Identify which cell holds the provided text, then report its (x, y) central coordinate. 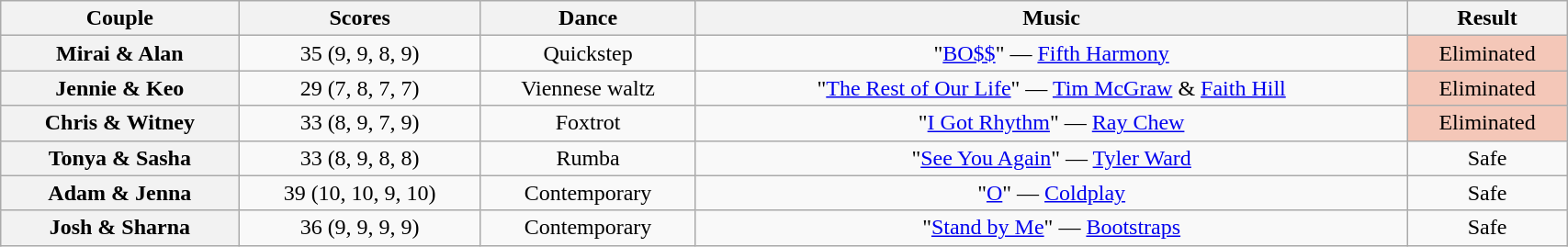
Chris & Witney (119, 123)
Viennese waltz (588, 88)
29 (7, 8, 7, 7) (360, 88)
"Stand by Me" — Bootstraps (1052, 228)
Tonya & Sasha (119, 158)
Foxtrot (588, 123)
Music (1052, 18)
"BO$$" — Fifth Harmony (1052, 53)
"See You Again" — Tyler Ward (1052, 158)
"The Rest of Our Life" — Tim McGraw & Faith Hill (1052, 88)
"I Got Rhythm" — Ray Chew (1052, 123)
Couple (119, 18)
Rumba (588, 158)
Jennie & Keo (119, 88)
39 (10, 10, 9, 10) (360, 193)
Scores (360, 18)
33 (8, 9, 7, 9) (360, 123)
Adam & Jenna (119, 193)
Dance (588, 18)
35 (9, 9, 8, 9) (360, 53)
36 (9, 9, 9, 9) (360, 228)
Josh & Sharna (119, 228)
"O" — Coldplay (1052, 193)
Mirai & Alan (119, 53)
33 (8, 9, 8, 8) (360, 158)
Quickstep (588, 53)
Result (1486, 18)
